Scan for the cell matching the given text and deliver its (X, Y) coordinate at center. 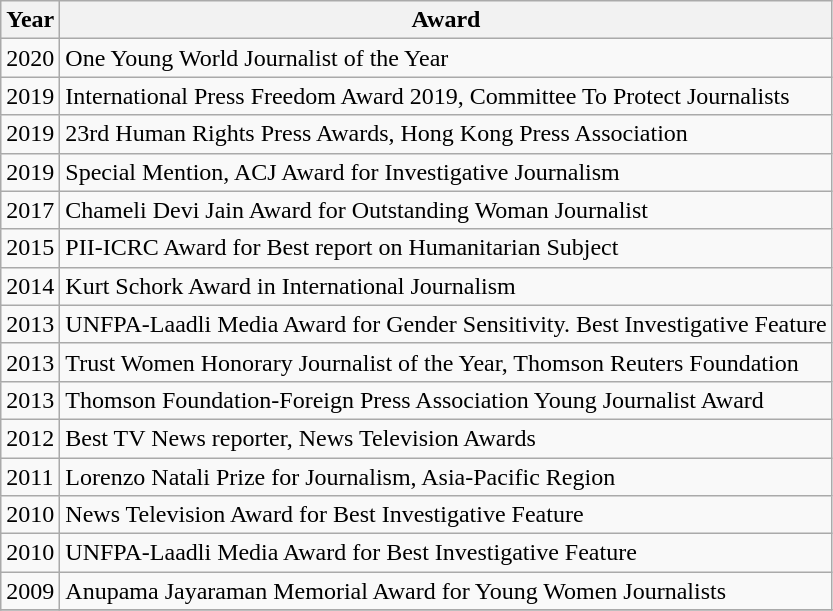
Special Mention, ACJ Award for Investigative Journalism (446, 172)
2012 (30, 438)
One Young World Journalist of the Year (446, 58)
Trust Women Honorary Journalist of the Year, Thomson Reuters Foundation (446, 362)
UNFPA-Laadli Media Award for Best Investigative Feature (446, 553)
2017 (30, 210)
2015 (30, 248)
23rd Human Rights Press Awards, Hong Kong Press Association (446, 134)
2014 (30, 286)
Year (30, 20)
Chameli Devi Jain Award for Outstanding Woman Journalist (446, 210)
International Press Freedom Award 2019, Committee To Protect Journalists (446, 96)
Kurt Schork Award in International Journalism (446, 286)
Best TV News reporter, News Television Awards (446, 438)
UNFPA-Laadli Media Award for Gender Sensitivity. Best Investigative Feature (446, 324)
News Television Award for Best Investigative Feature (446, 515)
Lorenzo Natali Prize for Journalism, Asia-Pacific Region (446, 477)
2009 (30, 591)
2011 (30, 477)
2020 (30, 58)
Anupama Jayaraman Memorial Award for Young Women Journalists (446, 591)
Award (446, 20)
Thomson Foundation-Foreign Press Association Young Journalist Award (446, 400)
PII-ICRC Award for Best report on Humanitarian Subject (446, 248)
